Locate the cell with the specified text and output its (x, y) center coordinate. 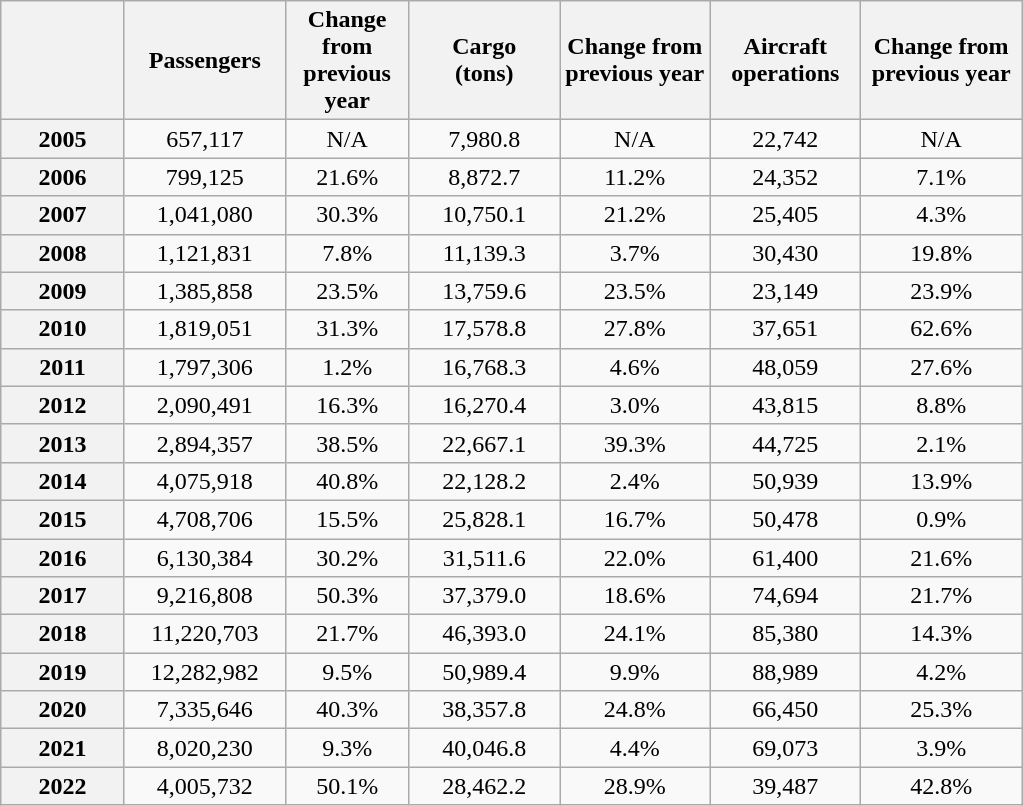
50.1% (347, 786)
6,130,384 (204, 557)
16,768.3 (484, 367)
4,075,918 (204, 481)
38.5% (347, 443)
1,121,831 (204, 253)
Aircraft operations (786, 60)
44,725 (786, 443)
23.9% (942, 291)
9.5% (347, 672)
2017 (63, 596)
16.7% (636, 519)
25.3% (942, 710)
13,759.6 (484, 291)
2008 (63, 253)
1,797,306 (204, 367)
1,819,051 (204, 329)
0.9% (942, 519)
2016 (63, 557)
2015 (63, 519)
4.2% (942, 672)
2005 (63, 139)
2021 (63, 748)
7,335,646 (204, 710)
1,041,080 (204, 215)
50,939 (786, 481)
22,667.1 (484, 443)
37,379.0 (484, 596)
7.8% (347, 253)
40.8% (347, 481)
31.3% (347, 329)
3.0% (636, 405)
39.3% (636, 443)
4.3% (942, 215)
17,578.8 (484, 329)
21.2% (636, 215)
2.4% (636, 481)
18.6% (636, 596)
2006 (63, 177)
38,357.8 (484, 710)
2022 (63, 786)
13.9% (942, 481)
24.1% (636, 634)
15.5% (347, 519)
4,708,706 (204, 519)
Cargo(tons) (484, 60)
40.3% (347, 710)
50,478 (786, 519)
11,139.3 (484, 253)
11,220,703 (204, 634)
24.8% (636, 710)
657,117 (204, 139)
4.6% (636, 367)
2012 (63, 405)
69,073 (786, 748)
11.2% (636, 177)
2014 (63, 481)
2018 (63, 634)
2.1% (942, 443)
8,872.7 (484, 177)
74,694 (786, 596)
43,815 (786, 405)
30.3% (347, 215)
27.8% (636, 329)
50.3% (347, 596)
25,405 (786, 215)
2010 (63, 329)
88,989 (786, 672)
7,980.8 (484, 139)
2013 (63, 443)
31,511.6 (484, 557)
799,125 (204, 177)
9.3% (347, 748)
22.0% (636, 557)
2007 (63, 215)
22,128.2 (484, 481)
19.8% (942, 253)
50,989.4 (484, 672)
39,487 (786, 786)
2,090,491 (204, 405)
2020 (63, 710)
27.6% (942, 367)
48,059 (786, 367)
2009 (63, 291)
8,020,230 (204, 748)
3.9% (942, 748)
42.8% (942, 786)
14.3% (942, 634)
10,750.1 (484, 215)
24,352 (786, 177)
12,282,982 (204, 672)
62.6% (942, 329)
46,393.0 (484, 634)
40,046.8 (484, 748)
2011 (63, 367)
2019 (63, 672)
61,400 (786, 557)
23,149 (786, 291)
30,430 (786, 253)
8.8% (942, 405)
85,380 (786, 634)
25,828.1 (484, 519)
28,462.2 (484, 786)
4.4% (636, 748)
7.1% (942, 177)
22,742 (786, 139)
16,270.4 (484, 405)
37,651 (786, 329)
1.2% (347, 367)
9.9% (636, 672)
28.9% (636, 786)
16.3% (347, 405)
2,894,357 (204, 443)
30.2% (347, 557)
1,385,858 (204, 291)
66,450 (786, 710)
9,216,808 (204, 596)
4,005,732 (204, 786)
Passengers (204, 60)
3.7% (636, 253)
